Extract the [X, Y] coordinate from the center of the cell holding the provided text.  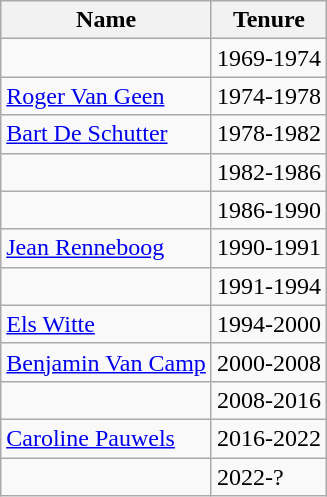
1969-1974 [268, 58]
Els Witte [106, 324]
2016-2022 [268, 438]
Benjamin Van Camp [106, 362]
Caroline Pauwels [106, 438]
Roger Van Geen [106, 96]
Bart De Schutter [106, 134]
Tenure [268, 20]
1994-2000 [268, 324]
2008-2016 [268, 400]
2022-? [268, 477]
Name [106, 20]
Jean Renneboog [106, 248]
1974-1978 [268, 96]
1978-1982 [268, 134]
1986-1990 [268, 210]
1991-1994 [268, 286]
1990-1991 [268, 248]
1982-1986 [268, 172]
2000-2008 [268, 362]
